Search for the cell housing the specified text and yield its (x, y) center coordinate. 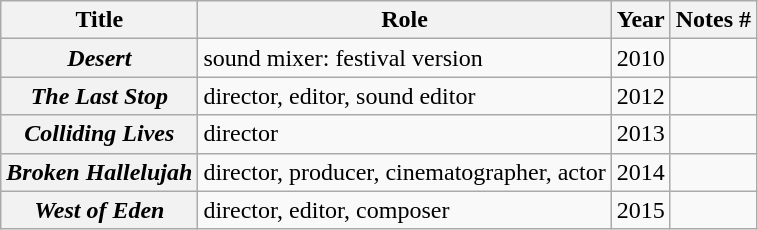
The Last Stop (100, 96)
director, editor, sound editor (404, 96)
Colliding Lives (100, 134)
director (404, 134)
Year (640, 20)
2010 (640, 58)
director, producer, cinematographer, actor (404, 172)
Notes # (713, 20)
Role (404, 20)
Desert (100, 58)
2013 (640, 134)
2014 (640, 172)
sound mixer: festival version (404, 58)
Broken Hallelujah (100, 172)
Title (100, 20)
2015 (640, 210)
director, editor, composer (404, 210)
2012 (640, 96)
West of Eden (100, 210)
